Return (x, y) of the center of cell containing provided text 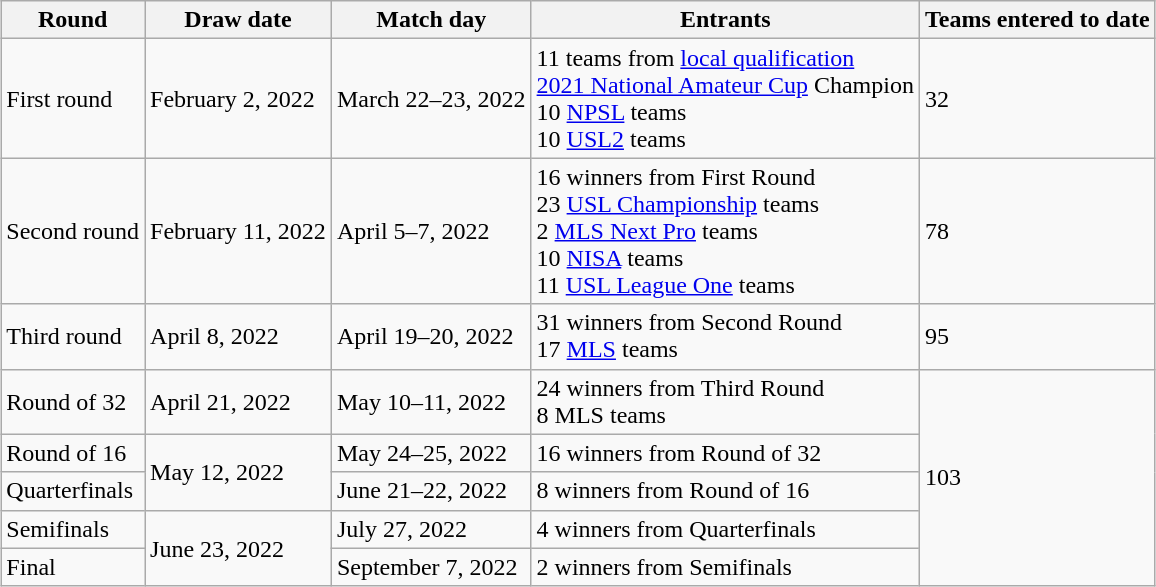
Third round (73, 336)
Match day (431, 20)
4 winners from Quarterfinals (725, 529)
Entrants (725, 20)
April 5–7, 2022 (431, 231)
Second round (73, 231)
Semifinals (73, 529)
February 11, 2022 (238, 231)
April 19–20, 2022 (431, 336)
March 22–23, 2022 (431, 98)
95 (1037, 336)
First round (73, 98)
16 winners from Round of 32 (725, 453)
Final (73, 567)
Quarterfinals (73, 491)
May 10–11, 2022 (431, 402)
June 21–22, 2022 (431, 491)
16 winners from First Round23 USL Championship teams2 MLS Next Pro teams 10 NISA teams11 USL League One teams (725, 231)
Draw date (238, 20)
Round of 32 (73, 402)
April 21, 2022 (238, 402)
February 2, 2022 (238, 98)
July 27, 2022 (431, 529)
103 (1037, 478)
8 winners from Round of 16 (725, 491)
24 winners from Third Round8 MLS teams (725, 402)
May 24–25, 2022 (431, 453)
April 8, 2022 (238, 336)
Round (73, 20)
May 12, 2022 (238, 472)
September 7, 2022 (431, 567)
32 (1037, 98)
11 teams from local qualification2021 National Amateur Cup Champion10 NPSL teams10 USL2 teams (725, 98)
June 23, 2022 (238, 548)
78 (1037, 231)
Teams entered to date (1037, 20)
Round of 16 (73, 453)
2 winners from Semifinals (725, 567)
31 winners from Second Round17 MLS teams (725, 336)
